Identify which cell holds the provided text, then report its [x, y] central coordinate. 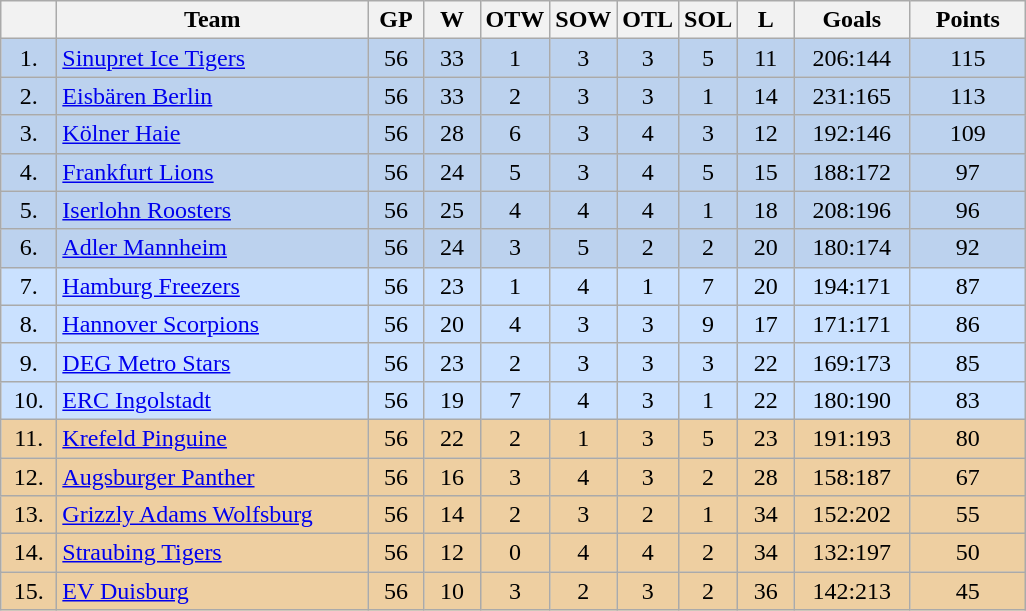
Iserlohn Roosters [212, 210]
11. [29, 438]
ERC Ingolstadt [212, 400]
Grizzly Adams Wolfsburg [212, 515]
Goals [852, 20]
10. [29, 400]
1. [29, 58]
13. [29, 515]
GP [396, 20]
96 [968, 210]
OTW [515, 20]
113 [968, 96]
194:171 [852, 286]
6 [515, 134]
Krefeld Pinguine [212, 438]
92 [968, 248]
206:144 [852, 58]
Straubing Tigers [212, 553]
36 [766, 591]
192:146 [852, 134]
231:165 [852, 96]
12. [29, 477]
191:193 [852, 438]
11 [766, 58]
14. [29, 553]
6. [29, 248]
9. [29, 362]
86 [968, 324]
17 [766, 324]
4. [29, 172]
180:174 [852, 248]
16 [452, 477]
25 [452, 210]
Sinupret Ice Tigers [212, 58]
80 [968, 438]
55 [968, 515]
Kölner Haie [212, 134]
188:172 [852, 172]
115 [968, 58]
Eisbären Berlin [212, 96]
180:190 [852, 400]
169:173 [852, 362]
87 [968, 286]
OTL [648, 20]
Augsburger Panther [212, 477]
9 [708, 324]
7. [29, 286]
109 [968, 134]
18 [766, 210]
15. [29, 591]
DEG Metro Stars [212, 362]
Adler Mannheim [212, 248]
83 [968, 400]
19 [452, 400]
152:202 [852, 515]
W [452, 20]
97 [968, 172]
2. [29, 96]
SOL [708, 20]
Hamburg Freezers [212, 286]
Hannover Scorpions [212, 324]
10 [452, 591]
85 [968, 362]
5. [29, 210]
15 [766, 172]
Frankfurt Lions [212, 172]
171:171 [852, 324]
142:213 [852, 591]
L [766, 20]
SOW [584, 20]
3. [29, 134]
EV Duisburg [212, 591]
Team [212, 20]
208:196 [852, 210]
Points [968, 20]
8. [29, 324]
50 [968, 553]
45 [968, 591]
67 [968, 477]
158:187 [852, 477]
132:197 [852, 553]
0 [515, 553]
